From the cell containing the given text, extract its center point as (X, Y) coordinate. 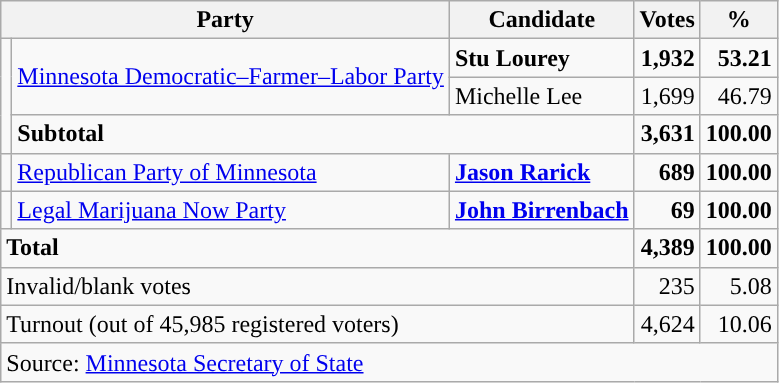
69 (667, 210)
Jason Rarick (542, 172)
4,389 (667, 248)
4,624 (667, 324)
% (738, 20)
Total (318, 248)
Votes (667, 20)
Candidate (542, 20)
Subtotal (323, 134)
John Birrenbach (542, 210)
5.08 (738, 286)
46.79 (738, 96)
10.06 (738, 324)
Invalid/blank votes (318, 286)
1,932 (667, 58)
Turnout (out of 45,985 registered voters) (318, 324)
Stu Lourey (542, 58)
53.21 (738, 58)
Party (226, 20)
1,699 (667, 96)
Republican Party of Minnesota (231, 172)
235 (667, 286)
Minnesota Democratic–Farmer–Labor Party (231, 77)
3,631 (667, 134)
689 (667, 172)
Source: Minnesota Secretary of State (390, 362)
Legal Marijuana Now Party (231, 210)
Michelle Lee (542, 96)
